Detect which cell encompasses the target text, then output its (x, y) center coordinate. 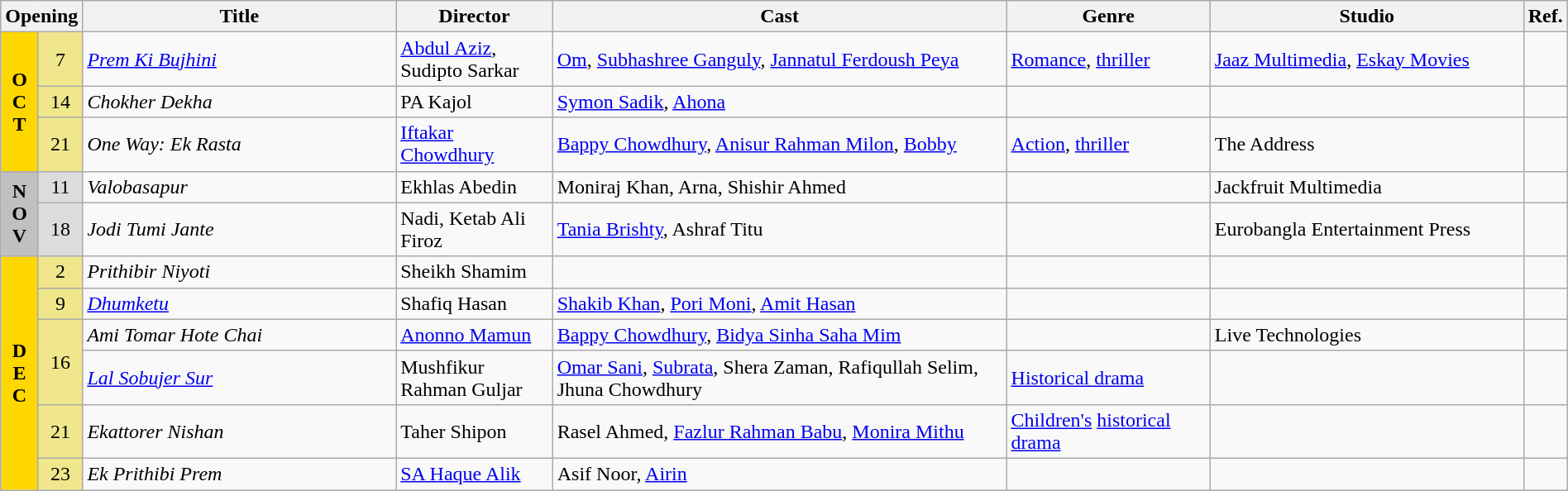
Bappy Chowdhury, Anisur Rahman Milon, Bobby (779, 144)
7 (60, 60)
The Address (1366, 144)
Cast (779, 17)
OCT (20, 102)
Nadi, Ketab Ali Firoz (475, 230)
Genre (1108, 17)
Ekhlas Abedin (475, 187)
Jodi Tumi Jante (240, 230)
18 (60, 230)
11 (60, 187)
Shakib Khan, Pori Moni, Amit Hasan (779, 303)
Asif Noor, Airin (779, 474)
2 (60, 272)
Taher Shipon (475, 431)
Ref. (1545, 17)
Rasel Ahmed, Fazlur Rahman Babu, Monira Mithu (779, 431)
Romance, thriller (1108, 60)
Opening (41, 17)
Prem Ki Bujhini (240, 60)
Live Technologies (1366, 335)
Omar Sani, Subrata, Shera Zaman, Rafiqullah Selim, Jhuna Chowdhury (779, 377)
Title (240, 17)
Abdul Aziz, Sudipto Sarkar (475, 60)
DEC (20, 373)
Studio (1366, 17)
Dhumketu (240, 303)
Prithibir Niyoti (240, 272)
Tania Brishty, Ashraf Titu (779, 230)
Anonno Mamun (475, 335)
NOV (20, 213)
Lal Sobujer Sur (240, 377)
23 (60, 474)
Symon Sadik, Ahona (779, 102)
Shafiq Hasan (475, 303)
9 (60, 303)
Jaaz Multimedia, Eskay Movies (1366, 60)
Chokher Dekha (240, 102)
Director (475, 17)
16 (60, 362)
Ekattorer Nishan (240, 431)
Ek Prithibi Prem (240, 474)
Action, thriller (1108, 144)
14 (60, 102)
Children's historical drama (1108, 431)
Valobasapur (240, 187)
Eurobangla Entertainment Press (1366, 230)
Sheikh Shamim (475, 272)
Historical drama (1108, 377)
Bappy Chowdhury, Bidya Sinha Saha Mim (779, 335)
Iftakar Chowdhury (475, 144)
Ami Tomar Hote Chai (240, 335)
PA Kajol (475, 102)
Jackfruit Multimedia (1366, 187)
Moniraj Khan, Arna, Shishir Ahmed (779, 187)
SA Haque Alik (475, 474)
One Way: Ek Rasta (240, 144)
Om, Subhashree Ganguly, Jannatul Ferdoush Peya (779, 60)
Mushfikur Rahman Guljar (475, 377)
